Identify which cell holds the provided text, then report its [x, y] central coordinate. 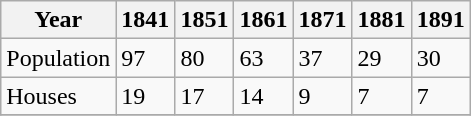
Year [58, 20]
1861 [264, 20]
1881 [382, 20]
14 [264, 96]
63 [264, 58]
1891 [440, 20]
80 [204, 58]
Population [58, 58]
1871 [322, 20]
37 [322, 58]
1851 [204, 20]
Houses [58, 96]
9 [322, 96]
1841 [146, 20]
17 [204, 96]
19 [146, 96]
97 [146, 58]
29 [382, 58]
30 [440, 58]
